Find where the given text appears and provide that cell's center as (X, Y) coordinate. 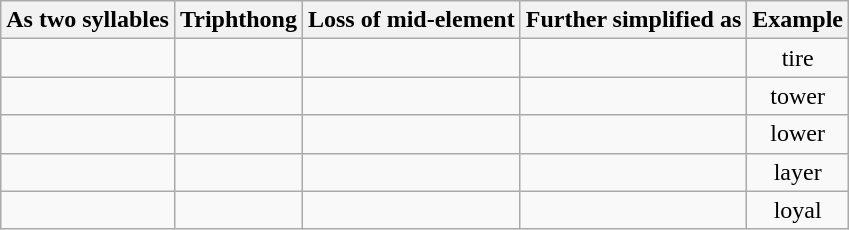
tower (798, 96)
Triphthong (238, 20)
Loss of mid-element (411, 20)
Example (798, 20)
lower (798, 134)
tire (798, 58)
As two syllables (88, 20)
loyal (798, 210)
Further simplified as (634, 20)
layer (798, 172)
